Identify which cell holds the provided text, then report its (x, y) central coordinate. 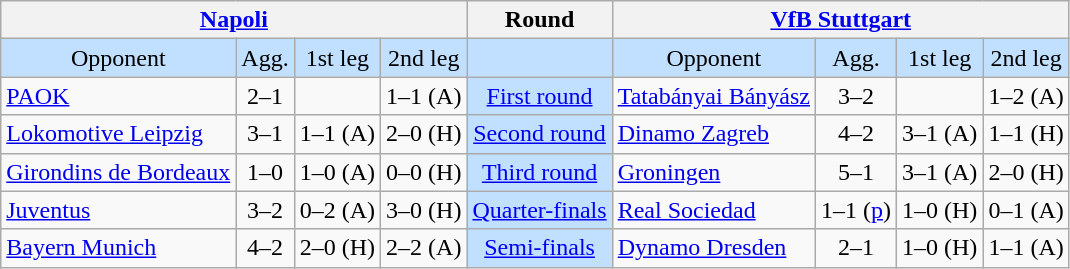
Bayern Munich (118, 248)
1–0 (A) (337, 172)
2–2 (A) (424, 248)
3–0 (H) (424, 210)
0–0 (H) (424, 172)
Groningen (714, 172)
Real Sociedad (714, 210)
1–2 (A) (1026, 96)
Girondins de Bordeaux (118, 172)
Tatabányai Bányász (714, 96)
Napoli (234, 20)
Second round (540, 134)
0–1 (A) (1026, 210)
0–2 (A) (337, 210)
Quarter-finals (540, 210)
Round (540, 20)
Dynamo Dresden (714, 248)
1–1 (p) (856, 210)
Third round (540, 172)
VfB Stuttgart (840, 20)
3–1 (265, 134)
Dinamo Zagreb (714, 134)
PAOK (118, 96)
Semi-finals (540, 248)
Lokomotive Leipzig (118, 134)
5–1 (856, 172)
First round (540, 96)
Juventus (118, 210)
1–0 (265, 172)
1–1 (H) (1026, 134)
